Output the (x, y) coordinate of the center of the cell containing the given text.  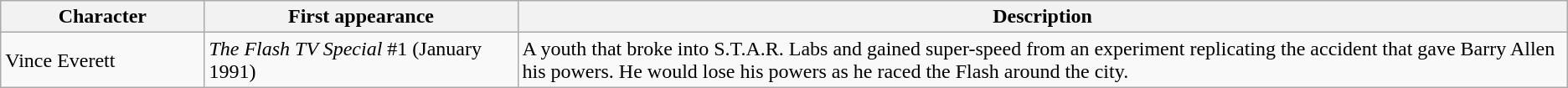
Character (102, 17)
Description (1042, 17)
Vince Everett (102, 60)
First appearance (361, 17)
The Flash TV Special #1 (January 1991) (361, 60)
